Provide the [x, y] coordinate of the cell's center where the given text is located.  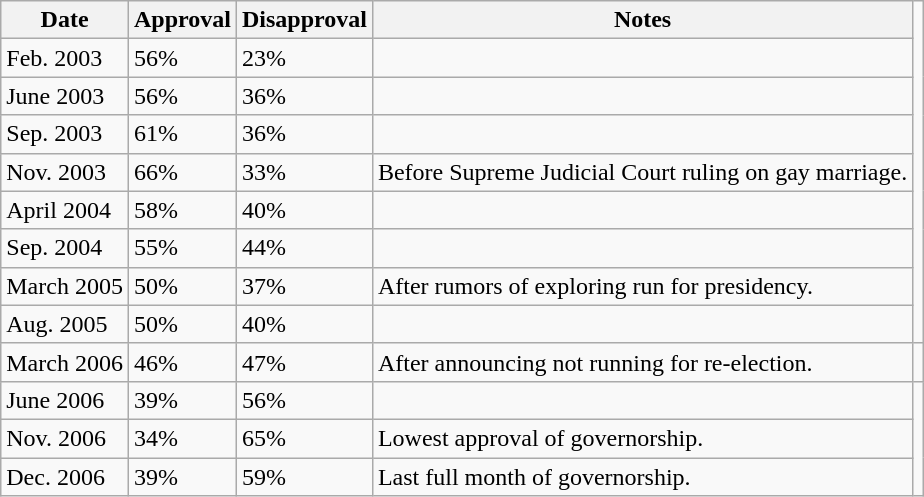
After rumors of exploring run for presidency. [642, 286]
33% [304, 172]
Before Supreme Judicial Court ruling on gay marriage. [642, 172]
June 2006 [65, 400]
61% [182, 134]
Disapproval [304, 20]
55% [182, 248]
47% [304, 362]
59% [304, 477]
58% [182, 210]
23% [304, 58]
Feb. 2003 [65, 58]
After announcing not running for re-election. [642, 362]
46% [182, 362]
March 2005 [65, 286]
Nov. 2003 [65, 172]
Approval [182, 20]
Last full month of governorship. [642, 477]
March 2006 [65, 362]
Nov. 2006 [65, 438]
66% [182, 172]
34% [182, 438]
Lowest approval of governorship. [642, 438]
Sep. 2004 [65, 248]
April 2004 [65, 210]
June 2003 [65, 96]
Date [65, 20]
Notes [642, 20]
Sep. 2003 [65, 134]
65% [304, 438]
44% [304, 248]
37% [304, 286]
Aug. 2005 [65, 324]
Dec. 2006 [65, 477]
